Detect which cell encompasses the target text, then output its (X, Y) center coordinate. 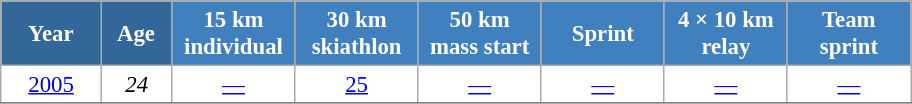
25 (356, 85)
50 km mass start (480, 34)
2005 (52, 85)
4 × 10 km relay (726, 34)
15 km individual (234, 34)
Year (52, 34)
24 (136, 85)
Sprint (602, 34)
Team sprint (848, 34)
Age (136, 34)
30 km skiathlon (356, 34)
